Pinpoint the cell where the given text exists, returning its [x, y] midpoint coordinate. 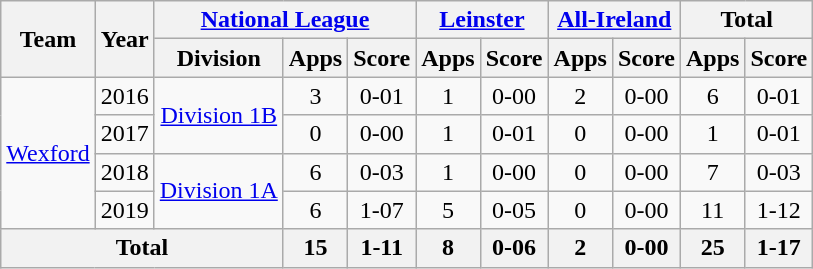
2018 [124, 172]
Team [48, 39]
3 [315, 96]
8 [448, 248]
15 [315, 248]
11 [712, 210]
1-12 [779, 210]
25 [712, 248]
Leinster [482, 20]
National League [284, 20]
5 [448, 210]
0-06 [514, 248]
1-07 [382, 210]
7 [712, 172]
2017 [124, 134]
All-Ireland [614, 20]
Division 1A [218, 191]
2016 [124, 96]
1-17 [779, 248]
Wexford [48, 153]
2019 [124, 210]
0-05 [514, 210]
Division [218, 58]
Year [124, 39]
1-11 [382, 248]
Division 1B [218, 115]
